Locate the cell with the specified text and output its [x, y] center coordinate. 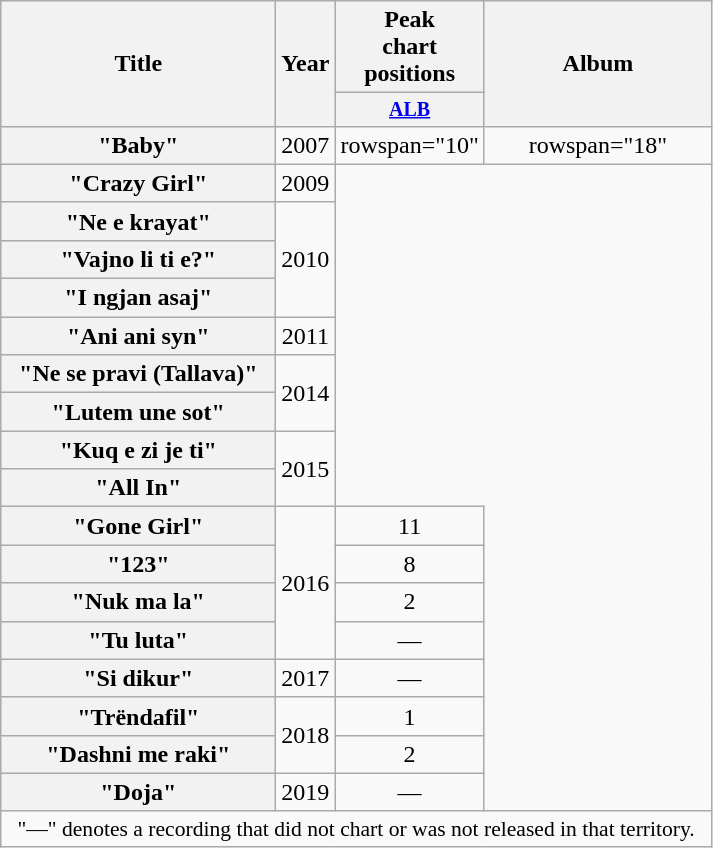
2018 [306, 735]
2017 [306, 678]
"All In" [138, 488]
rowspan="18" [598, 145]
"Gone Girl" [138, 526]
11 [410, 526]
2016 [306, 583]
2015 [306, 469]
"Tu luta" [138, 640]
"Baby" [138, 145]
"Doja" [138, 792]
"Kuq e zi je ti" [138, 450]
"Ne se pravi (Tallava)" [138, 374]
2009 [306, 183]
"Trëndafil" [138, 716]
"Nuk ma la" [138, 602]
"Ani ani syn" [138, 336]
"Si dikur" [138, 678]
8 [410, 564]
2019 [306, 792]
2007 [306, 145]
2010 [306, 259]
Album [598, 64]
Year [306, 64]
"—" denotes a recording that did not chart or was not released in that territory. [356, 829]
"Ne e krayat" [138, 221]
Title [138, 64]
2014 [306, 393]
"123" [138, 564]
ALB [410, 110]
2011 [306, 336]
"Lutem une sot" [138, 412]
"I ngjan asaj" [138, 298]
Peakchartpositions [410, 47]
"Crazy Girl" [138, 183]
"Vajno li ti e?" [138, 259]
"Dashni me raki" [138, 754]
1 [410, 716]
rowspan="10" [410, 145]
